From the cell containing the given text, extract its center point as (X, Y) coordinate. 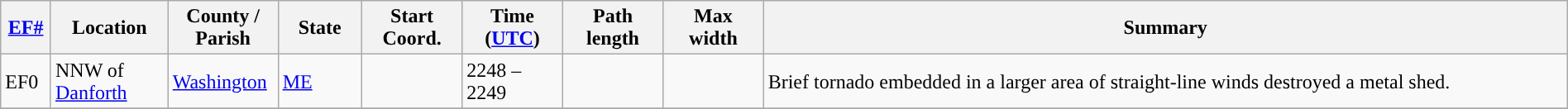
Max width (713, 28)
Start Coord. (412, 28)
ME (319, 81)
Washington (223, 81)
Brief tornado embedded in a larger area of straight-line winds destroyed a metal shed. (1165, 81)
Location (109, 28)
County / Parish (223, 28)
EF0 (26, 81)
2248 – 2249 (513, 81)
Summary (1165, 28)
Path length (612, 28)
State (319, 28)
Time (UTC) (513, 28)
NNW of Danforth (109, 81)
EF# (26, 28)
